From the cell containing the given text, extract its center point as [X, Y] coordinate. 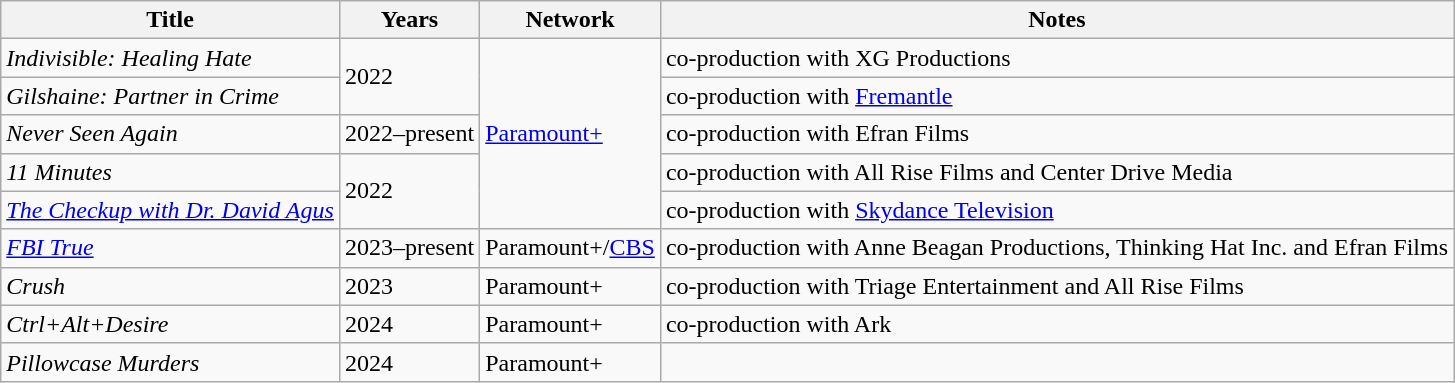
co-production with Efran Films [1056, 134]
Title [170, 20]
The Checkup with Dr. David Agus [170, 210]
11 Minutes [170, 172]
co-production with All Rise Films and Center Drive Media [1056, 172]
FBI True [170, 248]
co-production with Skydance Television [1056, 210]
2023 [409, 286]
co-production with Triage Entertainment and All Rise Films [1056, 286]
2022–present [409, 134]
co-production with Anne Beagan Productions, Thinking Hat Inc. and Efran Films [1056, 248]
co-production with Ark [1056, 324]
co-production with XG Productions [1056, 58]
Indivisible: Healing Hate [170, 58]
2023–present [409, 248]
Pillowcase Murders [170, 362]
Never Seen Again [170, 134]
Ctrl+Alt+Desire [170, 324]
Notes [1056, 20]
Paramount+/CBS [570, 248]
Network [570, 20]
co-production with Fremantle [1056, 96]
Crush [170, 286]
Years [409, 20]
Gilshaine: Partner in Crime [170, 96]
